Locate the cell with the specified text and output its [x, y] center coordinate. 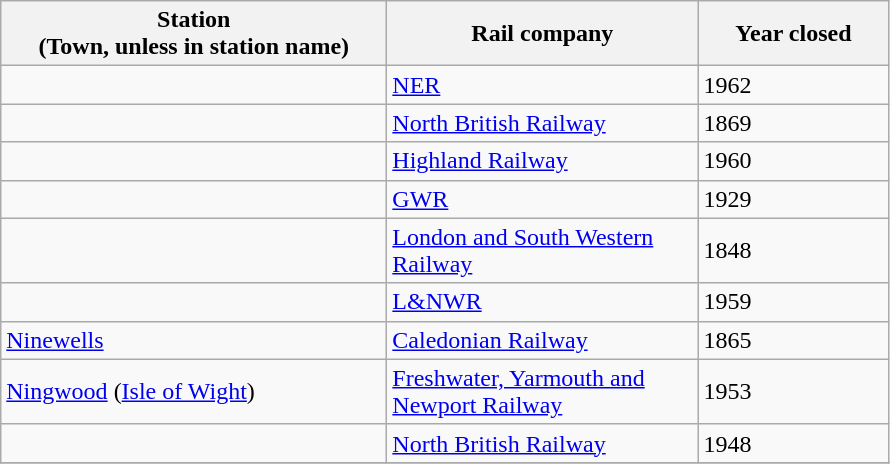
1960 [794, 161]
1962 [794, 85]
1959 [794, 302]
Station(Town, unless in station name) [194, 34]
1869 [794, 123]
1929 [794, 199]
Ningwood (Isle of Wight) [194, 392]
1865 [794, 340]
Rail company [542, 34]
L&NWR [542, 302]
London and South Western Railway [542, 250]
Highland Railway [542, 161]
Ninewells [194, 340]
Year closed [794, 34]
NER [542, 85]
GWR [542, 199]
1953 [794, 392]
1948 [794, 443]
Caledonian Railway [542, 340]
1848 [794, 250]
Freshwater, Yarmouth and Newport Railway [542, 392]
